Provide the (X, Y) coordinate of the cell's center where the given text is located.  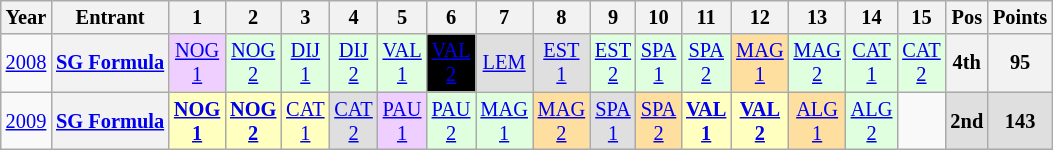
15 (921, 17)
14 (872, 17)
13 (816, 17)
Year (26, 17)
4th (968, 63)
Entrant (110, 17)
143 (1020, 121)
LEM (504, 63)
1 (197, 17)
4 (353, 17)
2nd (968, 121)
3 (305, 17)
PAU2 (452, 121)
9 (613, 17)
ALG1 (816, 121)
Pos (968, 17)
2 (253, 17)
ALG2 (872, 121)
DIJ1 (305, 63)
2009 (26, 121)
DIJ2 (353, 63)
8 (562, 17)
Points (1020, 17)
95 (1020, 63)
7 (504, 17)
PAU1 (402, 121)
6 (452, 17)
EST2 (613, 63)
5 (402, 17)
12 (760, 17)
11 (706, 17)
10 (658, 17)
EST1 (562, 63)
2008 (26, 63)
